Extract the (x, y) coordinate from the center of the cell holding the provided text.  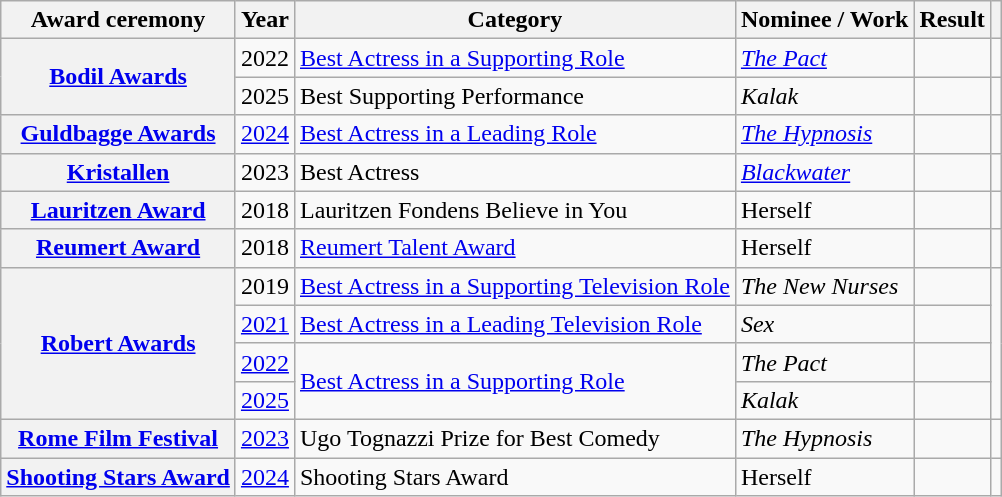
Lauritzen Fondens Believe in You (514, 210)
2021 (264, 324)
Category (514, 20)
Reumert Talent Award (514, 248)
Reumert Award (118, 248)
Kristallen (118, 172)
2019 (264, 286)
Ugo Tognazzi Prize for Best Comedy (514, 438)
Blackwater (824, 172)
Best Actress (514, 172)
Best Supporting Performance (514, 96)
Lauritzen Award (118, 210)
The New Nurses (824, 286)
Guldbagge Awards (118, 134)
Best Actress in a Supporting Television Role (514, 286)
Nominee / Work (824, 20)
Rome Film Festival (118, 438)
Year (264, 20)
Award ceremony (118, 20)
Best Actress in a Leading Television Role (514, 324)
Sex (824, 324)
Bodil Awards (118, 77)
Robert Awards (118, 343)
Best Actress in a Leading Role (514, 134)
Result (952, 20)
